Output the [X, Y] coordinate of the center of the cell containing the given text.  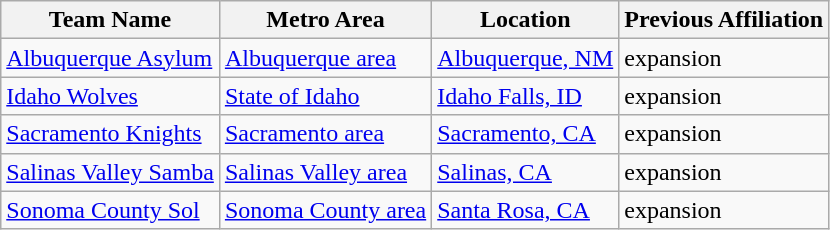
Salinas Valley Samba [110, 172]
Idaho Wolves [110, 96]
Sonoma County area [325, 210]
State of Idaho [325, 96]
Sacramento Knights [110, 134]
Team Name [110, 20]
Metro Area [325, 20]
Sonoma County Sol [110, 210]
Albuquerque area [325, 58]
Albuquerque, NM [526, 58]
Albuquerque Asylum [110, 58]
Location [526, 20]
Sacramento area [325, 134]
Salinas Valley area [325, 172]
Santa Rosa, CA [526, 210]
Previous Affiliation [724, 20]
Salinas, CA [526, 172]
Idaho Falls, ID [526, 96]
Sacramento, CA [526, 134]
